Identify which cell holds the provided text, then report its [x, y] central coordinate. 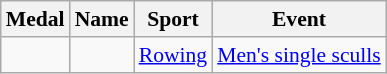
Medal [36, 19]
Name [102, 19]
Men's single sculls [299, 55]
Sport [173, 19]
Event [299, 19]
Rowing [173, 55]
